Output the (x, y) coordinate of the center of the cell containing the given text.  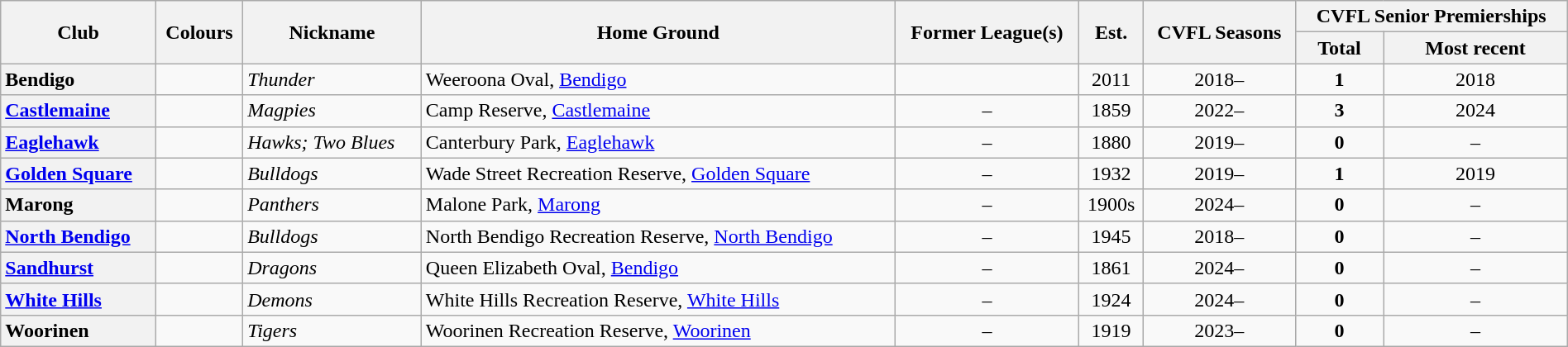
Most recent (1475, 48)
Panthers (332, 205)
Bendigo (79, 79)
1919 (1111, 330)
2019 (1475, 173)
Weeroona Oval, Bendigo (658, 79)
Club (79, 32)
Colours (198, 32)
Marong (79, 205)
Dragons (332, 268)
3 (1340, 111)
Queen Elizabeth Oval, Bendigo (658, 268)
2011 (1111, 79)
1880 (1111, 142)
CVFL Seasons (1220, 32)
CVFL Senior Premierships (1431, 17)
1859 (1111, 111)
1932 (1111, 173)
Total (1340, 48)
Tigers (332, 330)
2018 (1475, 79)
Eaglehawk (79, 142)
1900s (1111, 205)
2023– (1220, 330)
2022– (1220, 111)
Sandhurst (79, 268)
Woorinen Recreation Reserve, Woorinen (658, 330)
1861 (1111, 268)
Canterbury Park, Eaglehawk (658, 142)
Nickname (332, 32)
Castlemaine (79, 111)
Home Ground (658, 32)
Golden Square (79, 173)
1945 (1111, 236)
Camp Reserve, Castlemaine (658, 111)
2024 (1475, 111)
Wade Street Recreation Reserve, Golden Square (658, 173)
North Bendigo (79, 236)
White Hills Recreation Reserve, White Hills (658, 299)
Demons (332, 299)
North Bendigo Recreation Reserve, North Bendigo (658, 236)
Magpies (332, 111)
Woorinen (79, 330)
Est. (1111, 32)
Thunder (332, 79)
Hawks; Two Blues (332, 142)
Former League(s) (987, 32)
Malone Park, Marong (658, 205)
White Hills (79, 299)
1924 (1111, 299)
